Pinpoint the cell where the given text exists, returning its [X, Y] midpoint coordinate. 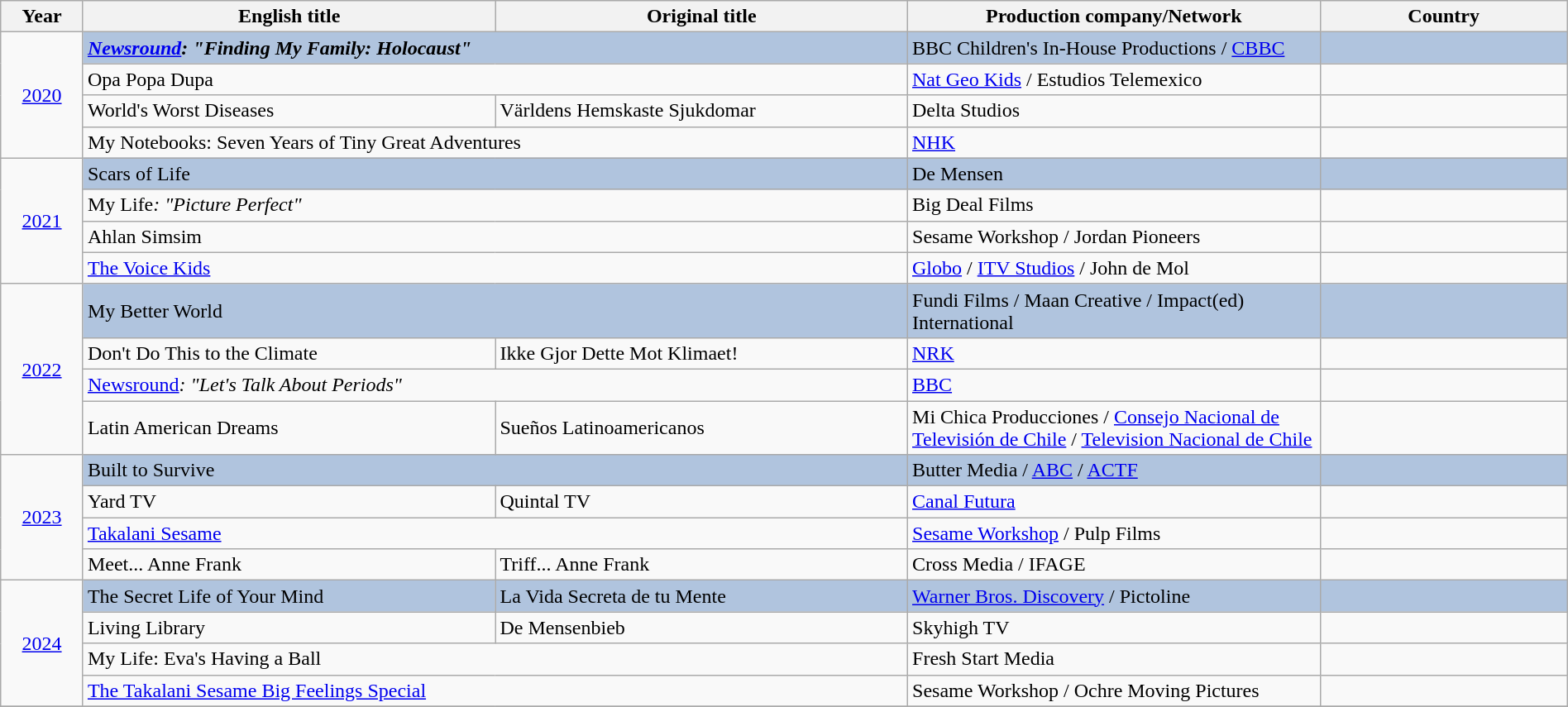
Ahlan Simsim [495, 236]
Sueños Latinoamericanos [701, 427]
Världens Hemskaste Sjukdomar [701, 111]
Canal Futura [1115, 502]
2022 [42, 369]
De Mensen [1115, 174]
Original title [701, 17]
Fresh Start Media [1115, 659]
Living Library [289, 628]
Globo / ITV Studios / John de Mol [1115, 268]
Delta Studios [1115, 111]
Fundi Films / Maan Creative / Impact(ed) International [1115, 311]
The Voice Kids [495, 268]
NRK [1115, 353]
Big Deal Films [1115, 205]
The Takalani Sesame Big Feelings Special [495, 690]
Sesame Workshop / Pulp Films [1115, 533]
My Better World [495, 311]
Mi Chica Producciones / Consejo Nacional de Televisión de Chile / Television Nacional de Chile [1115, 427]
Built to Survive [495, 471]
Year [42, 17]
Sesame Workshop / Ochre Moving Pictures [1115, 690]
Production company/Network [1115, 17]
Latin American Dreams [289, 427]
Newsround: "Finding My Family: Holocaust" [495, 48]
Butter Media / ABC / ACTF [1115, 471]
Nat Geo Kids / Estudios Telemexico [1115, 79]
2020 [42, 95]
BBC [1115, 385]
NHK [1115, 142]
Sesame Workshop / Jordan Pioneers [1115, 236]
La Vida Secreta de tu Mente [701, 596]
Yard TV [289, 502]
2023 [42, 518]
Triff... Anne Frank [701, 565]
Newsround: "Let's Talk About Periods" [495, 385]
Scars of Life [495, 174]
The Secret Life of Your Mind [289, 596]
Warner Bros. Discovery / Pictoline [1115, 596]
Country [1444, 17]
My Life: "Picture Perfect" [495, 205]
De Mensenbieb [701, 628]
My Life: Eva's Having a Ball [495, 659]
Cross Media / IFAGE [1115, 565]
2024 [42, 643]
Opa Popa Dupa [495, 79]
English title [289, 17]
Skyhigh TV [1115, 628]
Meet... Anne Frank [289, 565]
Ikke Gjor Dette Mot Klimaet! [701, 353]
BBC Children's In-House Productions / CBBC [1115, 48]
My Notebooks: Seven Years of Tiny Great Adventures [495, 142]
Takalani Sesame [495, 533]
2021 [42, 221]
World's Worst Diseases [289, 111]
Quintal TV [701, 502]
Don't Do This to the Climate [289, 353]
